Provide the (x, y) coordinate of the cell's center where the given text is located.  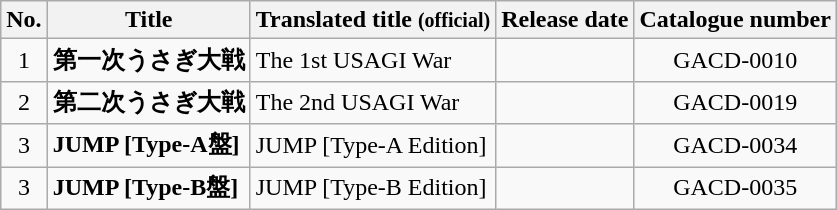
GACD-0035 (735, 188)
GACD-0034 (735, 146)
Translated title (official) (372, 20)
第一次うさぎ大戦 (148, 60)
Release date (565, 20)
第二次うさぎ大戦 (148, 102)
Title (148, 20)
JUMP [Type-B盤] (148, 188)
The 2nd USAGI War (372, 102)
2 (24, 102)
JUMP [Type-A Edition] (372, 146)
1 (24, 60)
JUMP [Type-B Edition] (372, 188)
Catalogue number (735, 20)
The 1st USAGI War (372, 60)
GACD-0010 (735, 60)
GACD-0019 (735, 102)
JUMP [Type-A盤] (148, 146)
No. (24, 20)
